From the cell containing the given text, extract its center point as [X, Y] coordinate. 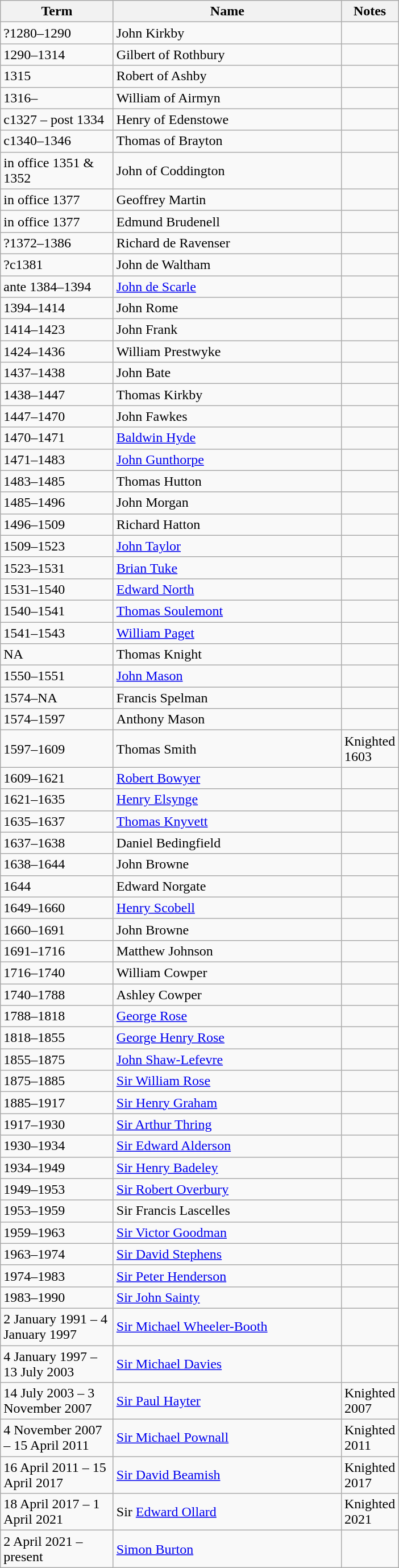
Sir Henry Badeley [227, 1168]
George Henry Rose [227, 1038]
Sir Edward Ollard [227, 1512]
1550–1551 [57, 676]
in office 1351 & 1352 [57, 171]
1635–1637 [57, 821]
1316– [57, 98]
William Paget [227, 633]
William of Airmyn [227, 98]
1855–1875 [57, 1060]
1438–1447 [57, 395]
Sir William Rose [227, 1081]
Daniel Bedingfield [227, 843]
Sir Arthur Thring [227, 1124]
William Cowper [227, 973]
1523–1531 [57, 568]
1509–1523 [57, 546]
1660–1691 [57, 929]
John Frank [227, 330]
1949–1953 [57, 1189]
John Morgan [227, 503]
Richard de Ravenser [227, 243]
Baldwin Hyde [227, 438]
John de Scarle [227, 286]
1609–1621 [57, 778]
Sir Michael Davies [227, 1364]
1485–1496 [57, 503]
1414–1423 [57, 330]
Anthony Mason [227, 719]
Knighted 2011 [369, 1438]
Sir Michael Pownall [227, 1438]
2 April 2021 – present [57, 1549]
1983–1990 [57, 1297]
John Taylor [227, 546]
Knighted 2017 [369, 1475]
Sir David Stephens [227, 1254]
1953–1959 [57, 1211]
1574–1597 [57, 719]
Henry Scobell [227, 908]
1447–1470 [57, 416]
4 January 1997 – 13 July 2003 [57, 1364]
Matthew Johnson [227, 951]
1875–1885 [57, 1081]
John Gunthorpe [227, 460]
Richard Hatton [227, 524]
1424–1436 [57, 351]
Term [57, 11]
Edward Norgate [227, 886]
1644 [57, 886]
Thomas Knyvett [227, 821]
Sir David Beamish [227, 1475]
1437–1438 [57, 373]
1540–1541 [57, 611]
1818–1855 [57, 1038]
?1372–1386 [57, 243]
Sir Paul Hayter [227, 1401]
1637–1638 [57, 843]
Sir Michael Wheeler-Booth [227, 1326]
John Mason [227, 676]
1483–1485 [57, 481]
?1280–1290 [57, 33]
1290–1314 [57, 55]
Knighted 2007 [369, 1401]
4 November 2007 – 15 April 2011 [57, 1438]
1885–1917 [57, 1103]
1930–1934 [57, 1146]
Sir Henry Graham [227, 1103]
1974–1983 [57, 1276]
John Bate [227, 373]
Robert of Ashby [227, 76]
Thomas Hutton [227, 481]
1963–1974 [57, 1254]
1934–1949 [57, 1168]
Sir John Sainty [227, 1297]
1496–1509 [57, 524]
Ashley Cowper [227, 995]
John Fawkes [227, 416]
George Rose [227, 1016]
c1327 – post 1334 [57, 119]
Thomas Soulemont [227, 611]
1959–1963 [57, 1232]
John de Waltham [227, 264]
Simon Burton [227, 1549]
Edmund Brudenell [227, 221]
Robert Bowyer [227, 778]
1649–1660 [57, 908]
?c1381 [57, 264]
16 April 2011 – 15 April 2017 [57, 1475]
1315 [57, 76]
Gilbert of Rothbury [227, 55]
1788–1818 [57, 1016]
Thomas Smith [227, 748]
Thomas Knight [227, 655]
Sir Francis Lascelles [227, 1211]
Knighted 1603 [369, 748]
18 April 2017 – 1 April 2021 [57, 1512]
Sir Robert Overbury [227, 1189]
John of Coddington [227, 171]
Edward North [227, 589]
1716–1740 [57, 973]
Henry of Edenstowe [227, 119]
John Kirkby [227, 33]
c1340–1346 [57, 141]
Sir Peter Henderson [227, 1276]
Brian Tuke [227, 568]
Sir Edward Alderson [227, 1146]
1470–1471 [57, 438]
Knighted 2021 [369, 1512]
Name [227, 11]
Notes [369, 11]
Geoffrey Martin [227, 200]
Thomas Kirkby [227, 395]
Thomas of Brayton [227, 141]
1531–1540 [57, 589]
Francis Spelman [227, 698]
1471–1483 [57, 460]
John Shaw-Lefevre [227, 1060]
1740–1788 [57, 995]
2 January 1991 – 4 January 1997 [57, 1326]
Henry Elsynge [227, 800]
1541–1543 [57, 633]
1394–1414 [57, 308]
ante 1384–1394 [57, 286]
Sir Victor Goodman [227, 1232]
1638–1644 [57, 864]
1917–1930 [57, 1124]
1597–1609 [57, 748]
1691–1716 [57, 951]
NA [57, 655]
14 July 2003 – 3 November 2007 [57, 1401]
John Rome [227, 308]
1574–NA [57, 698]
1621–1635 [57, 800]
William Prestwyke [227, 351]
